Return the [x, y] coordinate for the center point of the cell that contains the specified text.  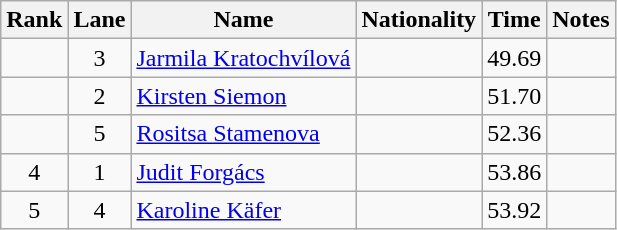
51.70 [514, 96]
Judit Forgács [244, 172]
Notes [581, 20]
2 [100, 96]
Karoline Käfer [244, 210]
Rank [34, 20]
Jarmila Kratochvílová [244, 58]
3 [100, 58]
Nationality [419, 20]
Name [244, 20]
52.36 [514, 134]
Time [514, 20]
53.86 [514, 172]
53.92 [514, 210]
Lane [100, 20]
49.69 [514, 58]
1 [100, 172]
Kirsten Siemon [244, 96]
Rositsa Stamenova [244, 134]
